Scan for the cell matching the given text and deliver its [X, Y] coordinate at center. 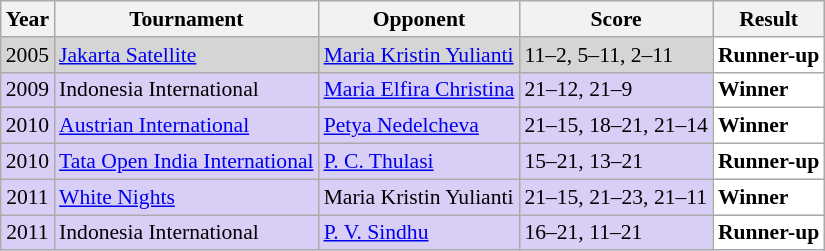
2009 [28, 90]
P. V. Sindhu [420, 233]
Tata Open India International [186, 162]
White Nights [186, 197]
21–12, 21–9 [616, 90]
21–15, 18–21, 21–14 [616, 126]
Jakarta Satellite [186, 55]
2005 [28, 55]
11–2, 5–11, 2–11 [616, 55]
Austrian International [186, 126]
Opponent [420, 19]
16–21, 11–21 [616, 233]
Year [28, 19]
Tournament [186, 19]
Maria Elfira Christina [420, 90]
15–21, 13–21 [616, 162]
Petya Nedelcheva [420, 126]
P. C. Thulasi [420, 162]
Score [616, 19]
21–15, 21–23, 21–11 [616, 197]
Result [768, 19]
